Output the (X, Y) coordinate of the center of the cell containing the given text.  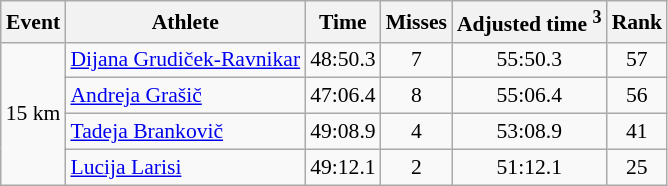
41 (638, 132)
48:50.3 (342, 60)
25 (638, 167)
15 km (34, 113)
55:50.3 (530, 60)
56 (638, 96)
Adjusted time 3 (530, 22)
8 (416, 96)
57 (638, 60)
Event (34, 22)
Misses (416, 22)
Athlete (185, 22)
Time (342, 22)
53:08.9 (530, 132)
51:12.1 (530, 167)
7 (416, 60)
Rank (638, 22)
49:08.9 (342, 132)
47:06.4 (342, 96)
2 (416, 167)
Lucija Larisi (185, 167)
Tadeja Brankovič (185, 132)
Andreja Grašič (185, 96)
55:06.4 (530, 96)
4 (416, 132)
49:12.1 (342, 167)
Dijana Grudiček-Ravnikar (185, 60)
